Identify which cell holds the provided text, then report its [x, y] central coordinate. 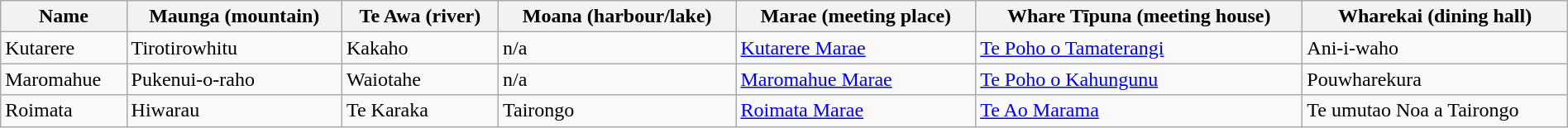
Te Poho o Kahungunu [1140, 79]
Maromahue [64, 79]
Roimata [64, 111]
Te Poho o Tamaterangi [1140, 48]
Waiotahe [420, 79]
Moana (harbour/lake) [617, 17]
Kutarere Marae [856, 48]
Ani-i-waho [1435, 48]
Tairongo [617, 111]
Tirotirowhitu [234, 48]
Te Ao Marama [1140, 111]
Pukenui-o-raho [234, 79]
Wharekai (dining hall) [1435, 17]
Pouwharekura [1435, 79]
Name [64, 17]
Te Karaka [420, 111]
Maunga (mountain) [234, 17]
Te umutao Noa a Tairongo [1435, 111]
Maromahue Marae [856, 79]
Hiwarau [234, 111]
Te Awa (river) [420, 17]
Whare Tīpuna (meeting house) [1140, 17]
Kakaho [420, 48]
Kutarere [64, 48]
Marae (meeting place) [856, 17]
Roimata Marae [856, 111]
